Output the [x, y] coordinate of the center of the cell containing the given text.  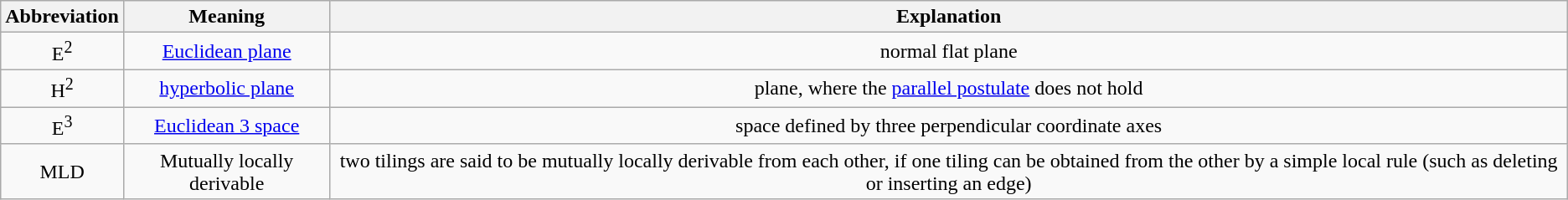
normal flat plane [948, 52]
Abbreviation [62, 17]
Mutually locally derivable [226, 171]
Euclidean 3 space [226, 126]
E2 [62, 52]
Euclidean plane [226, 52]
Meaning [226, 17]
space defined by three perpendicular coordinate axes [948, 126]
hyperbolic plane [226, 89]
E3 [62, 126]
Explanation [948, 17]
MLD [62, 171]
H2 [62, 89]
plane, where the parallel postulate does not hold [948, 89]
